Search for the cell housing the specified text and yield its (x, y) center coordinate. 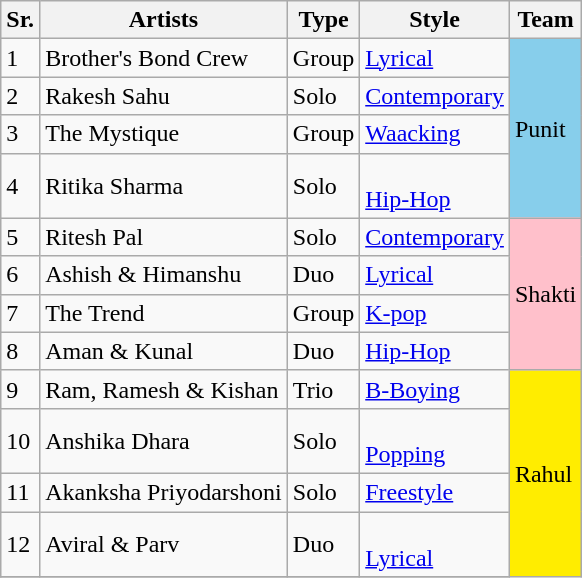
Brother's Bond Crew (164, 58)
Type (323, 20)
Aman & Kunal (164, 351)
Ram, Ramesh & Kishan (164, 389)
5 (20, 237)
Trio (323, 389)
Anshika Dhara (164, 440)
The Mystique (164, 134)
Ritika Sharma (164, 186)
11 (20, 492)
Popping (435, 440)
Ashish & Himanshu (164, 275)
Freestyle (435, 492)
Akanksha Priyodarshoni (164, 492)
9 (20, 389)
1 (20, 58)
4 (20, 186)
3 (20, 134)
8 (20, 351)
The Trend (164, 313)
Artists (164, 20)
7 (20, 313)
Style (435, 20)
Punit (545, 128)
2 (20, 96)
Shakti (545, 294)
Ritesh Pal (164, 237)
K-pop (435, 313)
10 (20, 440)
Aviral & Parv (164, 544)
Rahul (545, 473)
6 (20, 275)
12 (20, 544)
Team (545, 20)
B-Boying (435, 389)
Waacking (435, 134)
Rakesh Sahu (164, 96)
Sr. (20, 20)
